Return (x, y) of the center of cell containing provided text 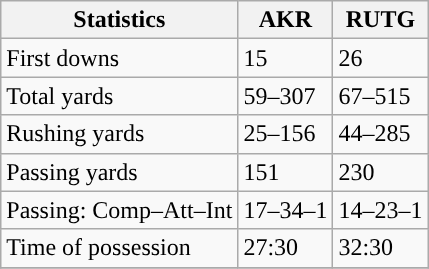
Time of possession (120, 248)
44–285 (380, 134)
26 (380, 58)
Total yards (120, 96)
15 (286, 58)
Passing: Comp–Att–Int (120, 210)
AKR (286, 20)
17–34–1 (286, 210)
230 (380, 172)
67–515 (380, 96)
32:30 (380, 248)
59–307 (286, 96)
RUTG (380, 20)
14–23–1 (380, 210)
27:30 (286, 248)
Statistics (120, 20)
First downs (120, 58)
25–156 (286, 134)
151 (286, 172)
Passing yards (120, 172)
Rushing yards (120, 134)
